Output the [x, y] coordinate of the center of the cell containing the given text.  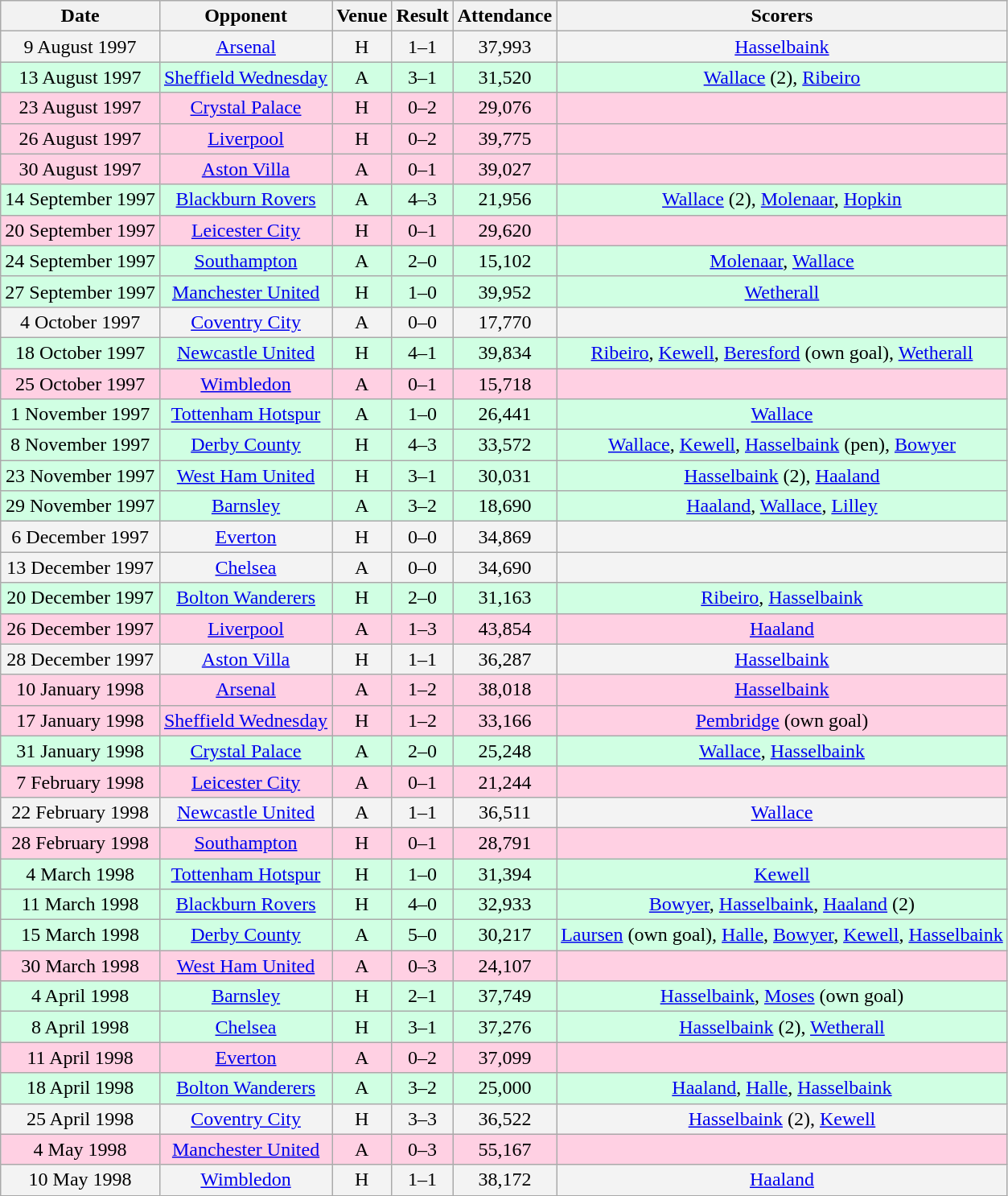
Result [422, 16]
33,572 [504, 445]
24 September 1997 [80, 261]
4 March 1998 [80, 873]
36,511 [504, 812]
18 October 1997 [80, 353]
4 May 1998 [80, 1149]
Wetherall [782, 291]
36,287 [504, 659]
Bowyer, Hasselbaink, Haaland (2) [782, 905]
Kewell [782, 873]
Haaland, Halle, Hasselbaink [782, 1088]
30 March 1998 [80, 966]
Pembridge (own goal) [782, 720]
31,394 [504, 873]
15,102 [504, 261]
Molenaar, Wallace [782, 261]
Hasselbaink, Moses (own goal) [782, 996]
34,869 [504, 537]
23 August 1997 [80, 108]
6 December 1997 [80, 537]
Wallace, Hasselbaink [782, 751]
31,163 [504, 598]
25,000 [504, 1088]
4–1 [422, 353]
10 May 1998 [80, 1180]
21,244 [504, 782]
26 December 1997 [80, 629]
5–0 [422, 935]
39,952 [504, 291]
Hasselbaink (2), Wetherall [782, 1027]
17 January 1998 [80, 720]
22 February 1998 [80, 812]
Hasselbaink (2), Haaland [782, 476]
Opponent [245, 16]
1–3 [422, 629]
11 March 1998 [80, 905]
37,276 [504, 1027]
Venue [362, 16]
4 October 1997 [80, 322]
43,854 [504, 629]
1 November 1997 [80, 414]
21,956 [504, 200]
Wallace (2), Molenaar, Hopkin [782, 200]
28,791 [504, 843]
18,690 [504, 506]
31 January 1998 [80, 751]
37,993 [504, 47]
Wallace, Kewell, Hasselbaink (pen), Bowyer [782, 445]
Wallace (2), Ribeiro [782, 77]
Scorers [782, 16]
32,933 [504, 905]
37,099 [504, 1058]
20 December 1997 [80, 598]
39,834 [504, 353]
Date [80, 16]
29,076 [504, 108]
39,027 [504, 169]
15,718 [504, 384]
18 April 1998 [80, 1088]
30 August 1997 [80, 169]
9 August 1997 [80, 47]
28 December 1997 [80, 659]
30,031 [504, 476]
55,167 [504, 1149]
34,690 [504, 567]
17,770 [504, 322]
36,522 [504, 1119]
23 November 1997 [80, 476]
13 December 1997 [80, 567]
30,217 [504, 935]
Ribeiro, Kewell, Beresford (own goal), Wetherall [782, 353]
33,166 [504, 720]
14 September 1997 [80, 200]
Laursen (own goal), Halle, Bowyer, Kewell, Hasselbaink [782, 935]
3–3 [422, 1119]
4 April 1998 [80, 996]
7 February 1998 [80, 782]
11 April 1998 [80, 1058]
29,620 [504, 230]
39,775 [504, 138]
37,749 [504, 996]
Haaland, Wallace, Lilley [782, 506]
13 August 1997 [80, 77]
31,520 [504, 77]
26,441 [504, 414]
27 September 1997 [80, 291]
20 September 1997 [80, 230]
Ribeiro, Hasselbaink [782, 598]
25 April 1998 [80, 1119]
4–0 [422, 905]
2–1 [422, 996]
29 November 1997 [80, 506]
25 October 1997 [80, 384]
26 August 1997 [80, 138]
15 March 1998 [80, 935]
28 February 1998 [80, 843]
38,018 [504, 690]
24,107 [504, 966]
Attendance [504, 16]
25,248 [504, 751]
38,172 [504, 1180]
8 November 1997 [80, 445]
8 April 1998 [80, 1027]
10 January 1998 [80, 690]
Hasselbaink (2), Kewell [782, 1119]
